Output the (x, y) coordinate of the center of the cell containing the given text.  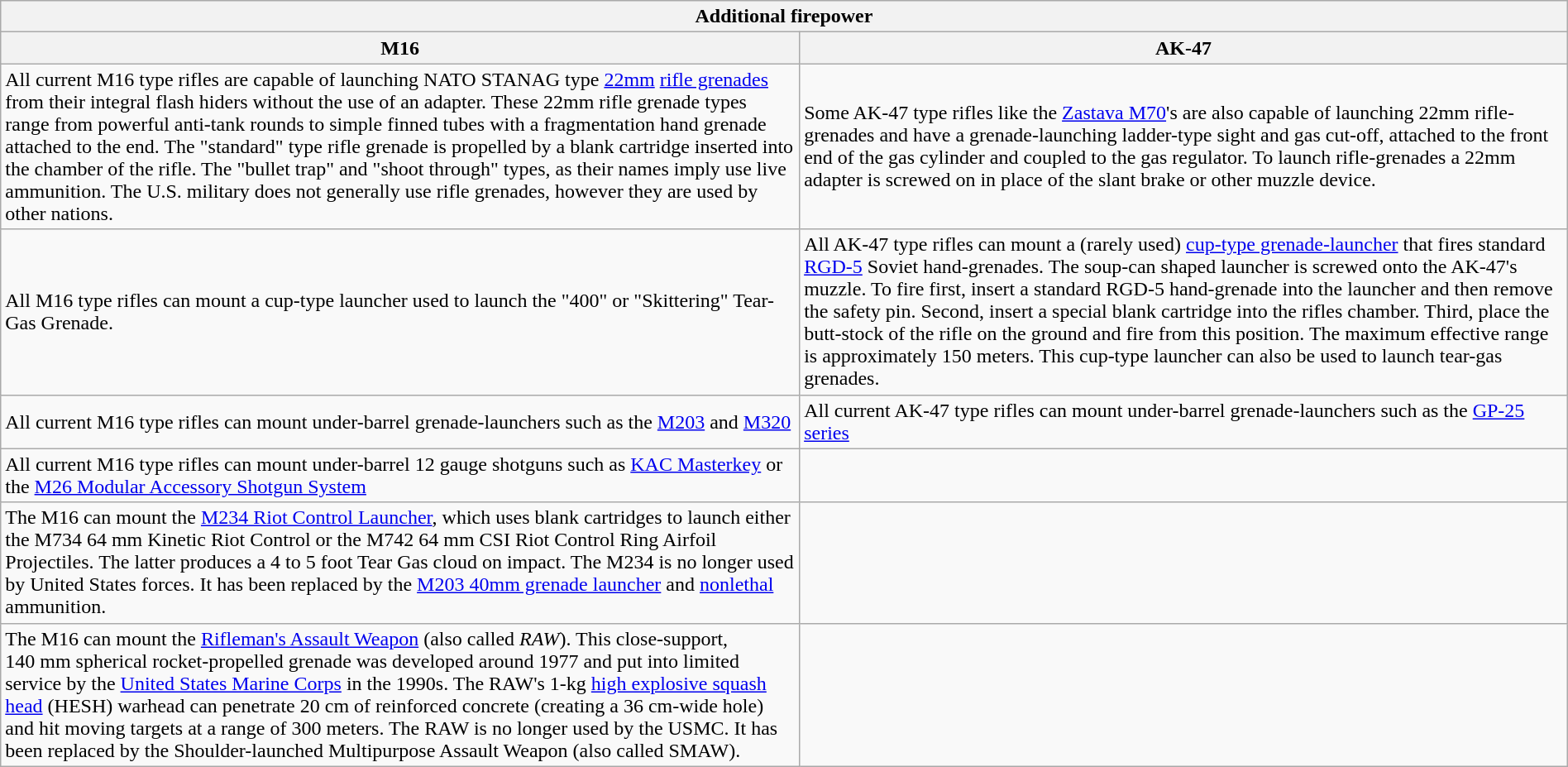
All current AK-47 type rifles can mount under-barrel grenade-launchers such as the GP-25 series (1184, 422)
AK-47 (1184, 48)
M16 (400, 48)
All M16 type rifles can mount a cup-type launcher used to launch the "400" or "Skittering" Tear-Gas Grenade. (400, 312)
Additional firepower (784, 17)
All current M16 type rifles can mount under-barrel grenade-launchers such as the M203 and M320 (400, 422)
All current M16 type rifles can mount under-barrel 12 gauge shotguns such as KAC Masterkey or the M26 Modular Accessory Shotgun System (400, 475)
